Extract the [x, y] coordinate from the center of the cell holding the provided text.  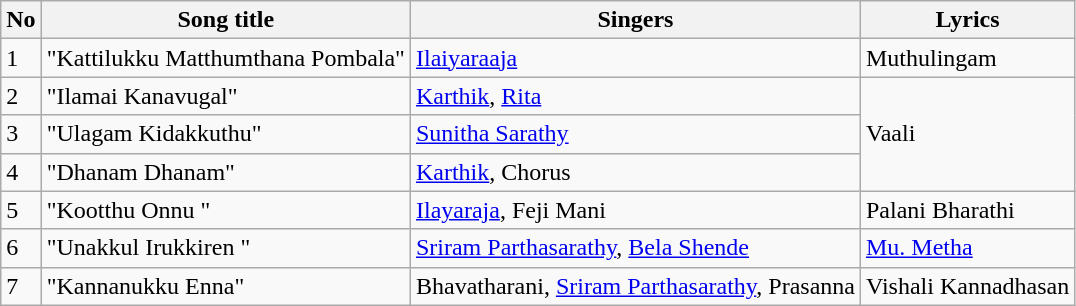
"Kannanukku Enna" [226, 286]
"Kattilukku Matthumthana Pombala" [226, 58]
"Kootthu Onnu " [226, 210]
"Ulagam Kidakkuthu" [226, 134]
Karthik, Rita [635, 96]
1 [21, 58]
Sriram Parthasarathy, Bela Shende [635, 248]
7 [21, 286]
Karthik, Chorus [635, 172]
5 [21, 210]
Palani Bharathi [967, 210]
4 [21, 172]
Vaali [967, 134]
Song title [226, 20]
Muthulingam [967, 58]
3 [21, 134]
Lyrics [967, 20]
Sunitha Sarathy [635, 134]
Vishali Kannadhasan [967, 286]
6 [21, 248]
Singers [635, 20]
Ilaiyaraaja [635, 58]
"Ilamai Kanavugal" [226, 96]
Ilayaraja, Feji Mani [635, 210]
Bhavatharani, Sriram Parthasarathy, Prasanna [635, 286]
No [21, 20]
"Unakkul Irukkiren " [226, 248]
"Dhanam Dhanam" [226, 172]
2 [21, 96]
Mu. Metha [967, 248]
